Detect which cell encompasses the target text, then output its [x, y] center coordinate. 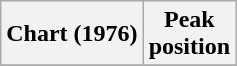
Chart (1976) [72, 34]
Peakposition [189, 34]
